Find where the given text appears and provide that cell's center as (X, Y) coordinate. 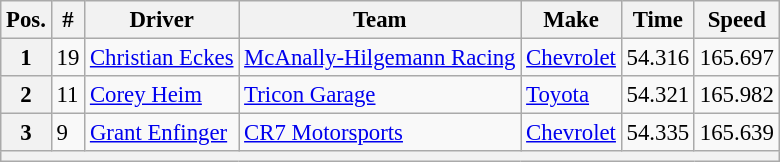
54.335 (658, 133)
Driver (162, 20)
2 (26, 95)
# (68, 20)
Team (380, 20)
19 (68, 58)
Grant Enfinger (162, 133)
Time (658, 20)
9 (68, 133)
3 (26, 133)
Tricon Garage (380, 95)
1 (26, 58)
54.321 (658, 95)
165.697 (736, 58)
Speed (736, 20)
Toyota (571, 95)
Christian Eckes (162, 58)
165.982 (736, 95)
165.639 (736, 133)
11 (68, 95)
Corey Heim (162, 95)
CR7 Motorsports (380, 133)
McAnally-Hilgemann Racing (380, 58)
54.316 (658, 58)
Make (571, 20)
Pos. (26, 20)
